Provide the [x, y] coordinate of the cell's center where the given text is located.  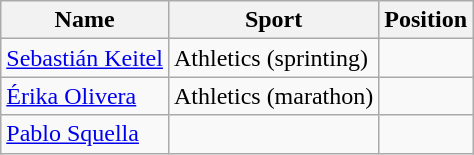
Érika Olivera [85, 96]
Pablo Squella [85, 134]
Position [426, 20]
Athletics (marathon) [273, 96]
Name [85, 20]
Athletics (sprinting) [273, 58]
Sport [273, 20]
Sebastián Keitel [85, 58]
